Scan for the cell matching the given text and deliver its (x, y) coordinate at center. 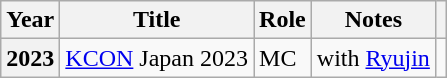
2023 (30, 58)
Year (30, 20)
Title (157, 20)
KCON Japan 2023 (157, 58)
Notes (373, 20)
Role (283, 20)
with Ryujin (373, 58)
MC (283, 58)
